Identify which cell holds the provided text, then report its [x, y] central coordinate. 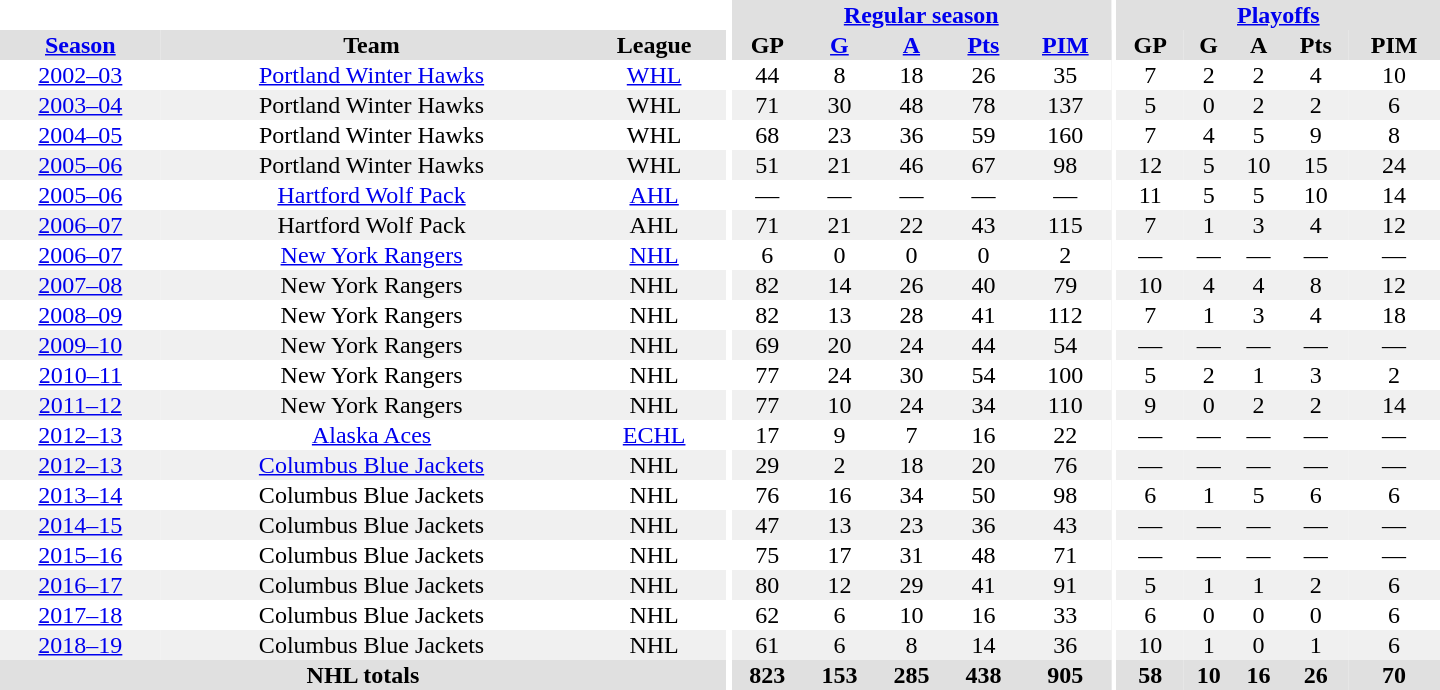
285 [911, 675]
33 [1065, 615]
ECHL [654, 435]
153 [839, 675]
2004–05 [80, 135]
31 [911, 555]
46 [911, 165]
137 [1065, 105]
2014–15 [80, 525]
40 [983, 285]
Alaska Aces [372, 435]
115 [1065, 225]
11 [1150, 195]
2013–14 [80, 495]
28 [911, 315]
2018–19 [80, 645]
70 [1394, 675]
75 [767, 555]
67 [983, 165]
51 [767, 165]
2009–10 [80, 345]
Season [80, 45]
League [654, 45]
2016–17 [80, 585]
2008–09 [80, 315]
905 [1065, 675]
112 [1065, 315]
58 [1150, 675]
438 [983, 675]
78 [983, 105]
68 [767, 135]
160 [1065, 135]
91 [1065, 585]
Regular season [921, 15]
50 [983, 495]
47 [767, 525]
110 [1065, 405]
61 [767, 645]
NHL totals [363, 675]
2011–12 [80, 405]
62 [767, 615]
59 [983, 135]
823 [767, 675]
Playoffs [1278, 15]
69 [767, 345]
2002–03 [80, 75]
35 [1065, 75]
2015–16 [80, 555]
15 [1316, 165]
2007–08 [80, 285]
2003–04 [80, 105]
Team [372, 45]
2010–11 [80, 375]
80 [767, 585]
2017–18 [80, 615]
79 [1065, 285]
100 [1065, 375]
